Search for the cell housing the specified text and yield its (X, Y) center coordinate. 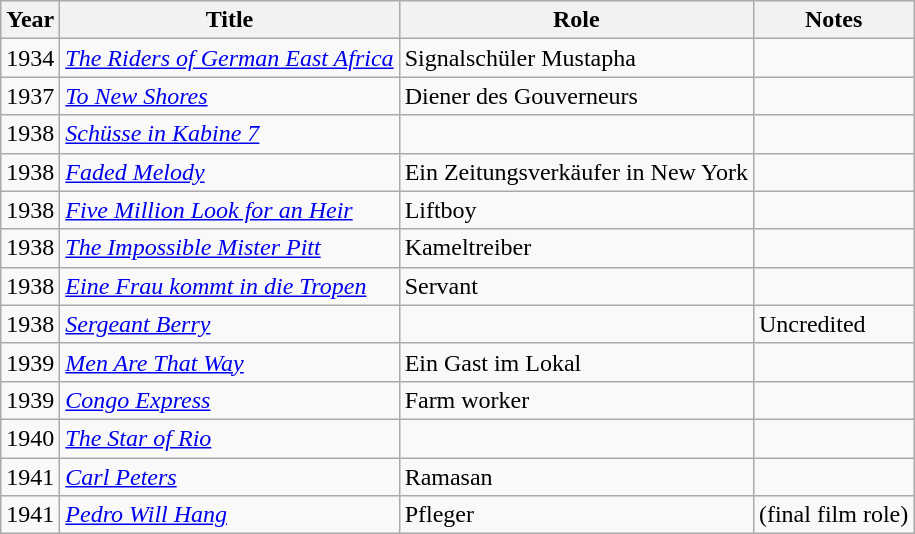
Faded Melody (230, 172)
Ein Gast im Lokal (576, 362)
Farm worker (576, 400)
Uncredited (833, 324)
Liftboy (576, 210)
1940 (30, 438)
1937 (30, 96)
Eine Frau kommt in die Tropen (230, 286)
Ein Zeitungsverkäufer in New York (576, 172)
Men Are That Way (230, 362)
Kameltreiber (576, 248)
The Impossible Mister Pitt (230, 248)
Notes (833, 20)
Title (230, 20)
The Riders of German East Africa (230, 58)
The Star of Rio (230, 438)
Schüsse in Kabine 7 (230, 134)
Ramasan (576, 477)
Carl Peters (230, 477)
Pfleger (576, 515)
Five Million Look for an Heir (230, 210)
(final film role) (833, 515)
To New Shores (230, 96)
Servant (576, 286)
Pedro Will Hang (230, 515)
Signalschüler Mustapha (576, 58)
Diener des Gouverneurs (576, 96)
Year (30, 20)
1934 (30, 58)
Sergeant Berry (230, 324)
Congo Express (230, 400)
Role (576, 20)
